Capture the cell that displays the provided text and extract its [X, Y] central coordinate. 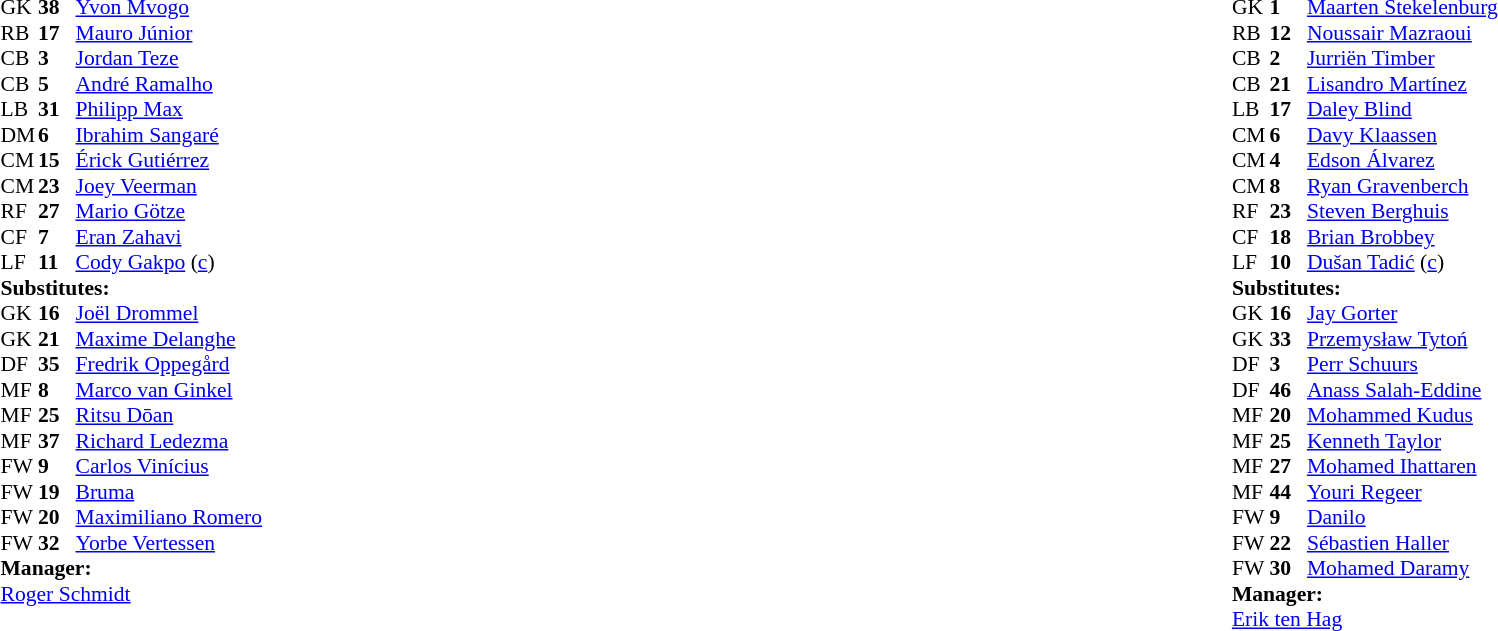
35 [57, 365]
Dušan Tadić (c) [1402, 263]
Érick Gutiérrez [169, 161]
Sébastien Haller [1402, 543]
Anass Salah-Eddine [1402, 390]
12 [1288, 33]
15 [57, 161]
Lisandro Martínez [1402, 84]
46 [1288, 390]
10 [1288, 263]
Przemysław Tytoń [1402, 339]
Jurriën Timber [1402, 59]
Ritsu Dōan [169, 415]
30 [1288, 569]
Mauro Júnior [169, 33]
Mohammed Kudus [1402, 415]
Philipp Max [169, 109]
7 [57, 237]
Maxime Delanghe [169, 339]
André Ramalho [169, 84]
4 [1288, 161]
Ibrahim Sangaré [169, 135]
Fredrik Oppegård [169, 365]
Edson Álvarez [1402, 161]
Yorbe Vertessen [169, 543]
33 [1288, 339]
Mohamed Daramy [1402, 569]
Joey Veerman [169, 186]
Mohamed Ihattaren [1402, 467]
Ryan Gravenberch [1402, 186]
Marco van Ginkel [169, 390]
Carlos Vinícius [169, 467]
44 [1288, 492]
Cody Gakpo (c) [169, 263]
18 [1288, 237]
Mario Götze [169, 211]
Perr Schuurs [1402, 365]
32 [57, 543]
11 [57, 263]
Brian Brobbey [1402, 237]
Kenneth Taylor [1402, 441]
19 [57, 492]
37 [57, 441]
31 [57, 109]
Danilo [1402, 517]
Jordan Teze [169, 59]
DM [19, 135]
Bruma [169, 492]
Steven Berghuis [1402, 211]
Roger Schmidt [130, 594]
Noussair Mazraoui [1402, 33]
2 [1288, 59]
22 [1288, 543]
Eran Zahavi [169, 237]
Davy Klaassen [1402, 135]
Daley Blind [1402, 109]
Maximiliano Romero [169, 517]
5 [57, 84]
Jay Gorter [1402, 313]
Richard Ledezma [169, 441]
Youri Regeer [1402, 492]
Joël Drommel [169, 313]
